Pinpoint the cell where the given text exists, returning its (X, Y) midpoint coordinate. 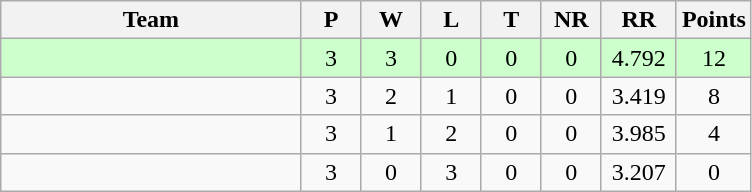
4.792 (638, 58)
4 (714, 134)
RR (638, 20)
NR (571, 20)
P (331, 20)
Team (151, 20)
W (391, 20)
3.985 (638, 134)
Points (714, 20)
T (511, 20)
3.419 (638, 96)
12 (714, 58)
3.207 (638, 172)
L (451, 20)
8 (714, 96)
